Capture the cell that displays the provided text and extract its (x, y) central coordinate. 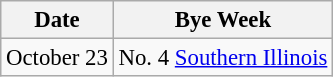
Date (57, 20)
October 23 (57, 58)
Bye Week (222, 20)
No. 4 Southern Illinois (222, 58)
